Identify which cell holds the provided text, then report its (x, y) central coordinate. 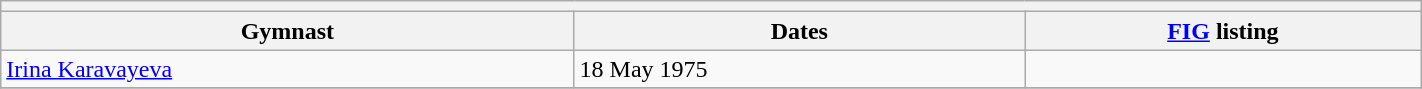
Gymnast (288, 31)
Irina Karavayeva (288, 69)
FIG listing (1224, 31)
Dates (800, 31)
18 May 1975 (800, 69)
